Detect which cell encompasses the target text, then output its (x, y) center coordinate. 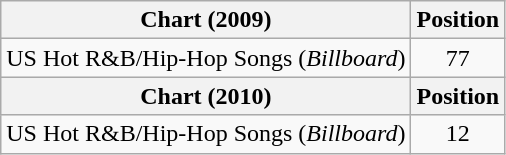
Chart (2010) (206, 96)
12 (458, 134)
77 (458, 58)
Chart (2009) (206, 20)
